Extract the [x, y] coordinate from the center of the cell holding the provided text.  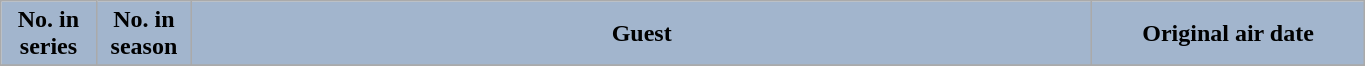
Original air date [1228, 34]
Guest [642, 34]
No. inseason [144, 34]
No. inseries [48, 34]
